Pinpoint the cell where the given text exists, returning its [X, Y] midpoint coordinate. 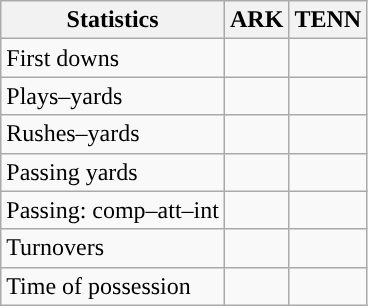
TENN [328, 20]
Plays–yards [113, 96]
Statistics [113, 20]
Passing: comp–att–int [113, 210]
Rushes–yards [113, 134]
First downs [113, 58]
Passing yards [113, 172]
Turnovers [113, 248]
Time of possession [113, 286]
ARK [256, 20]
